Provide the [x, y] coordinate of the cell's center where the given text is located.  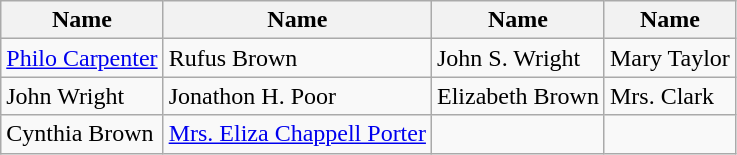
Mrs. Clark [670, 96]
Elizabeth Brown [518, 96]
Mrs. Eliza Chappell Porter [297, 134]
John S. Wright [518, 58]
Philo Carpenter [82, 58]
John Wright [82, 96]
Jonathon H. Poor [297, 96]
Cynthia Brown [82, 134]
Rufus Brown [297, 58]
Mary Taylor [670, 58]
